Extract the (x, y) coordinate from the center of the cell holding the provided text.  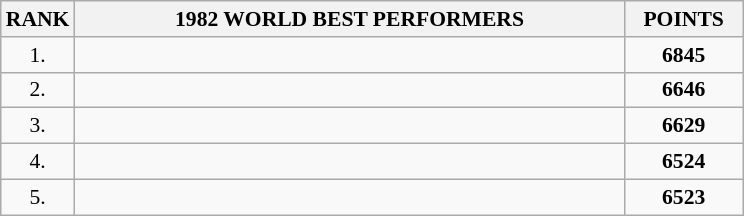
6646 (684, 90)
6523 (684, 197)
5. (38, 197)
6524 (684, 162)
RANK (38, 19)
6629 (684, 126)
6845 (684, 55)
2. (38, 90)
POINTS (684, 19)
3. (38, 126)
4. (38, 162)
1. (38, 55)
1982 WORLD BEST PERFORMERS (349, 19)
